Determine the [x, y] coordinate at the center of the cell enclosing the given text.  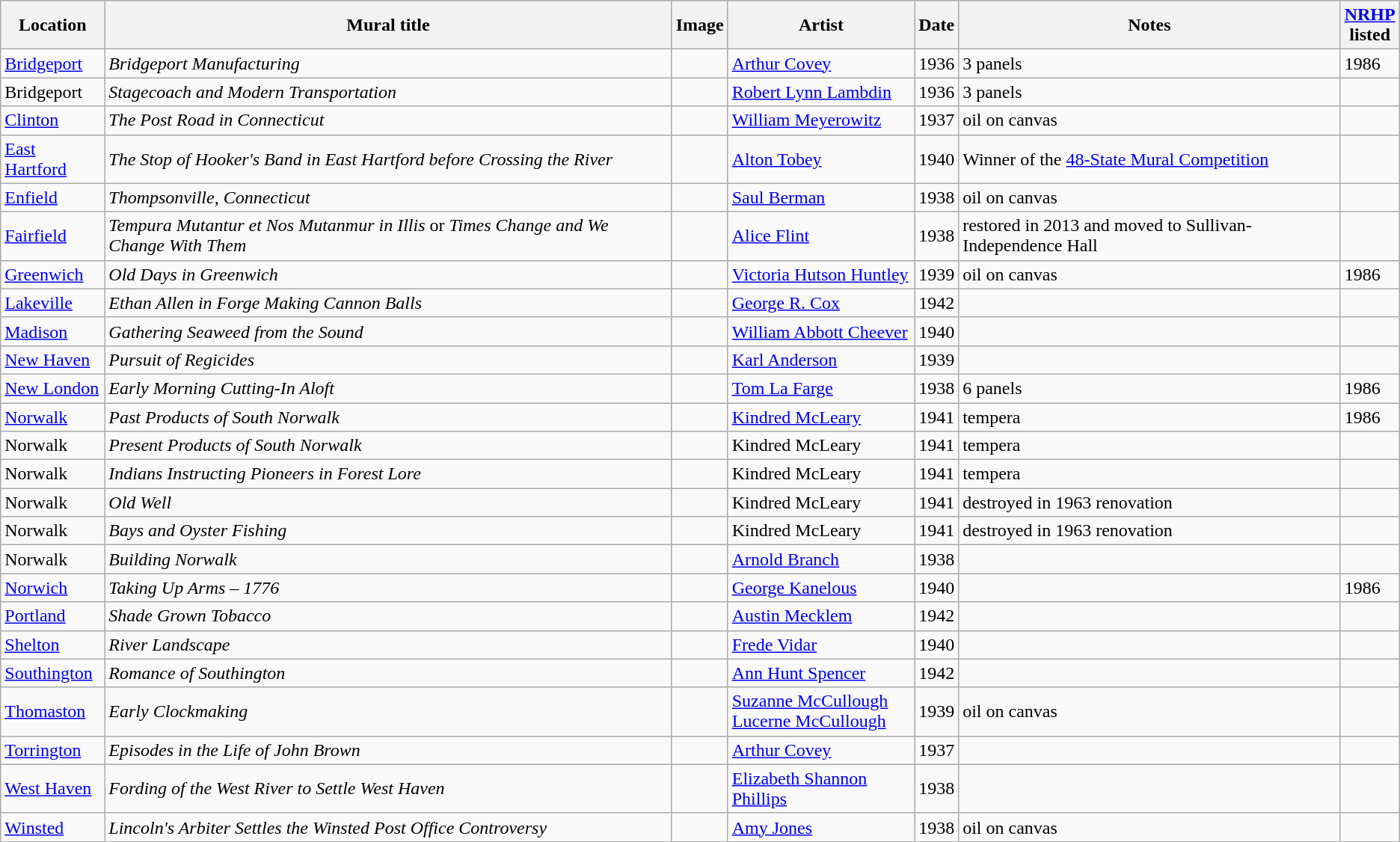
Winsted [52, 827]
Image [700, 25]
Thomaston [52, 712]
Past Products of South Norwalk [388, 417]
Present Products of South Norwalk [388, 446]
Winner of the 48-State Mural Competition [1150, 159]
Date [936, 25]
Portland [52, 616]
Gathering Seaweed from the Sound [388, 331]
Romance of Southington [388, 673]
Indians Instructing Pioneers in Forest Lore [388, 474]
Taking Up Arms – 1776 [388, 588]
Pursuit of Regicides [388, 360]
Amy Jones [821, 827]
Old Well [388, 503]
Early Morning Cutting-In Aloft [388, 388]
Clinton [52, 120]
Old Days in Greenwich [388, 274]
George R. Cox [821, 303]
Bays and Oyster Fishing [388, 531]
William Abbott Cheever [821, 331]
Tempura Mutantur et Nos Mutanmur in Illis or Times Change and We Change With Them [388, 236]
George Kanelous [821, 588]
Notes [1150, 25]
Tom La Farge [821, 388]
6 panels [1150, 388]
Early Clockmaking [388, 712]
Fording of the West River to Settle West Haven [388, 788]
Arnold Branch [821, 559]
Alton Tobey [821, 159]
Mural title [388, 25]
Frede Vidar [821, 645]
Torrington [52, 750]
restored in 2013 and moved to Sullivan-Independence Hall [1150, 236]
The Post Road in Connecticut [388, 120]
Robert Lynn Lambdin [821, 92]
Bridgeport Manufacturing [388, 64]
Artist [821, 25]
Lincoln's Arbiter Settles the Winsted Post Office Controversy [388, 827]
Shelton [52, 645]
Enfield [52, 197]
Building Norwalk [388, 559]
Ethan Allen in Forge Making Cannon Balls [388, 303]
Fairfield [52, 236]
NRHPlisted [1370, 25]
New London [52, 388]
Austin Mecklem [821, 616]
Shade Grown Tobacco [388, 616]
Karl Anderson [821, 360]
River Landscape [388, 645]
East Hartford [52, 159]
Greenwich [52, 274]
Norwich [52, 588]
Location [52, 25]
Lakeville [52, 303]
Episodes in the Life of John Brown [388, 750]
Stagecoach and Modern Transportation [388, 92]
West Haven [52, 788]
Southington [52, 673]
Victoria Hutson Huntley [821, 274]
Madison [52, 331]
The Stop of Hooker's Band in East Hartford before Crossing the River [388, 159]
Elizabeth Shannon Phillips [821, 788]
Saul Berman [821, 197]
Alice Flint [821, 236]
William Meyerowitz [821, 120]
Thompsonville, Connecticut [388, 197]
Suzanne McCullough Lucerne McCullough [821, 712]
Ann Hunt Spencer [821, 673]
New Haven [52, 360]
